Search for the cell housing the specified text and yield its [x, y] center coordinate. 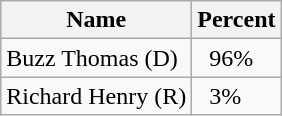
3% [236, 96]
Name [96, 20]
Richard Henry (R) [96, 96]
Percent [236, 20]
96% [236, 58]
Buzz Thomas (D) [96, 58]
